Output the (X, Y) coordinate of the center of the cell containing the given text.  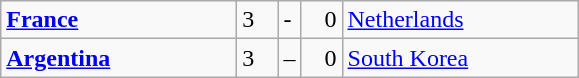
– (290, 58)
South Korea (460, 58)
France (119, 20)
- (290, 20)
Netherlands (460, 20)
Argentina (119, 58)
